Search for the cell housing the specified text and yield its [X, Y] center coordinate. 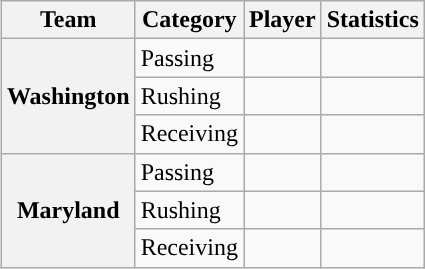
Washington [68, 96]
Player [283, 20]
Team [68, 20]
Category [189, 20]
Maryland [68, 210]
Statistics [372, 20]
